For the text-containing cell, return its midpoint in [X, Y] coordinate format. 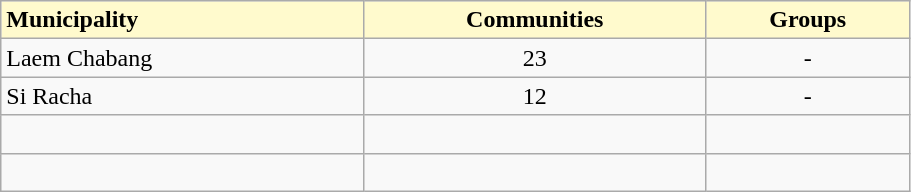
Groups [808, 20]
Municipality [182, 20]
Laem Chabang [182, 58]
23 [534, 58]
12 [534, 96]
Communities [534, 20]
Si Racha [182, 96]
